Detect which cell encompasses the target text, then output its (X, Y) center coordinate. 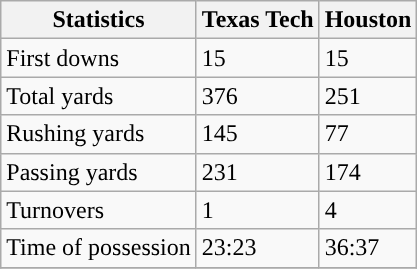
Turnovers (99, 210)
23:23 (258, 248)
Passing yards (99, 172)
Time of possession (99, 248)
Houston (368, 20)
1 (258, 210)
Statistics (99, 20)
174 (368, 172)
231 (258, 172)
251 (368, 96)
376 (258, 96)
Total yards (99, 96)
Rushing yards (99, 134)
145 (258, 134)
4 (368, 210)
36:37 (368, 248)
77 (368, 134)
First downs (99, 58)
Texas Tech (258, 20)
